From the cell containing the given text, extract its center point as [x, y] coordinate. 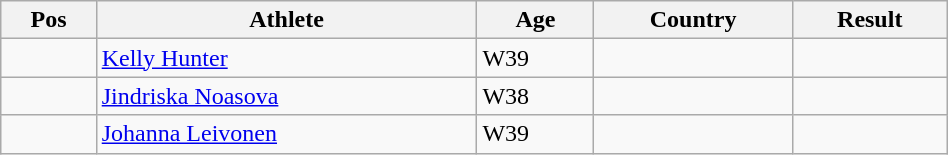
Result [870, 20]
Johanna Leivonen [286, 134]
Age [536, 20]
Jindriska Noasova [286, 96]
W38 [536, 96]
Kelly Hunter [286, 58]
Athlete [286, 20]
Pos [48, 20]
Country [693, 20]
